Extract the (X, Y) coordinate from the center of the cell holding the provided text.  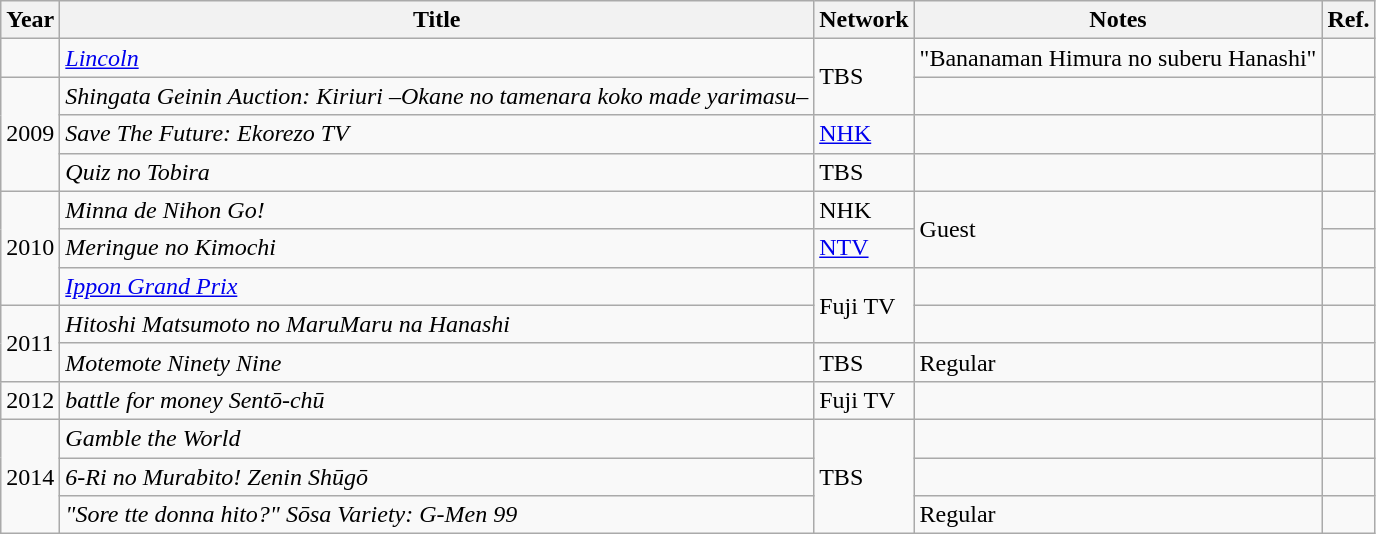
2012 (30, 400)
Save The Future: Ekorezo TV (437, 134)
Ref. (1348, 20)
Year (30, 20)
NTV (864, 248)
Shingata Geinin Auction: Kiriuri –Okane no tamenara koko made yarimasu– (437, 96)
Guest (1118, 229)
2010 (30, 248)
Lincoln (437, 58)
Meringue no Kimochi (437, 248)
"Sore tte donna hito?" Sōsa Variety: G-Men 99 (437, 515)
Hitoshi Matsumoto no MaruMaru na Hanashi (437, 324)
2014 (30, 476)
6-Ri no Murabito! Zenin Shūgō (437, 477)
"Bananaman Himura no suberu Hanashi" (1118, 58)
Network (864, 20)
2011 (30, 343)
battle for money Sentō-chū (437, 400)
Notes (1118, 20)
Minna de Nihon Go! (437, 210)
Gamble the World (437, 438)
Motemote Ninety Nine (437, 362)
Quiz no Tobira (437, 172)
Title (437, 20)
2009 (30, 134)
Ippon Grand Prix (437, 286)
